Find where the given text appears and provide that cell's center as (X, Y) coordinate. 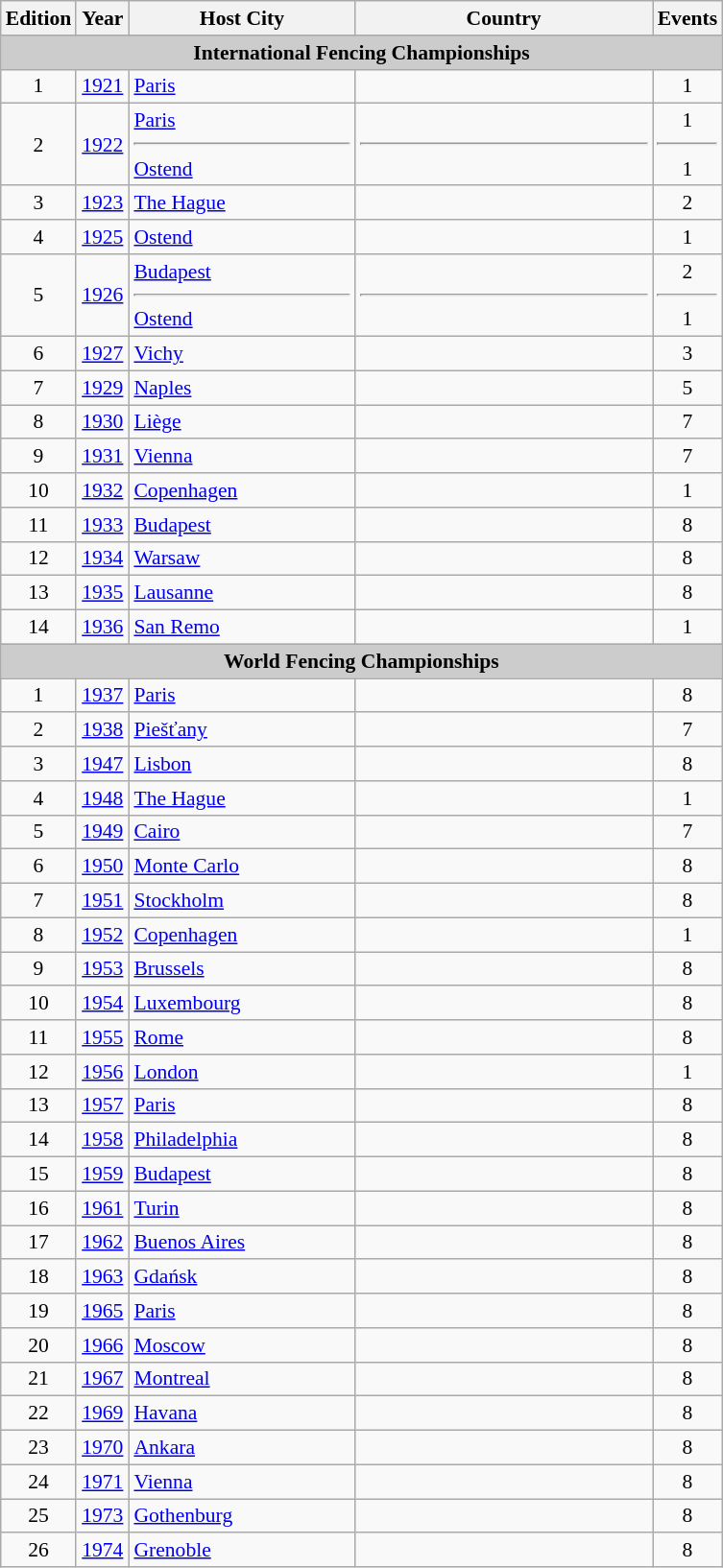
Cairo (242, 832)
26 (38, 1551)
1967 (102, 1379)
16 (38, 1208)
1953 (102, 969)
1923 (102, 203)
BudapestOstend (242, 296)
1951 (102, 901)
1932 (102, 490)
1973 (102, 1516)
19 (38, 1311)
Naples (242, 388)
1963 (102, 1277)
1954 (102, 1004)
ParisOstend (242, 145)
1937 (102, 696)
1947 (102, 764)
1971 (102, 1482)
15 (38, 1175)
Liège (242, 422)
1931 (102, 457)
Lisbon (242, 764)
Vichy (242, 354)
1921 (102, 86)
Country (504, 18)
Gothenburg (242, 1516)
1966 (102, 1345)
17 (38, 1243)
1974 (102, 1551)
Warsaw (242, 558)
1958 (102, 1140)
1933 (102, 525)
Luxembourg (242, 1004)
1965 (102, 1311)
Philadelphia (242, 1140)
Moscow (242, 1345)
18 (38, 1277)
1926 (102, 296)
Ankara (242, 1448)
1922 (102, 145)
1959 (102, 1175)
Havana (242, 1414)
Turin (242, 1208)
Lausanne (242, 593)
1949 (102, 832)
1952 (102, 935)
Brussels (242, 969)
1930 (102, 422)
1950 (102, 867)
1925 (102, 237)
Events (687, 18)
1929 (102, 388)
1961 (102, 1208)
Stockholm (242, 901)
1936 (102, 628)
1962 (102, 1243)
1934 (102, 558)
22 (38, 1414)
1969 (102, 1414)
International Fencing Championships (361, 53)
1935 (102, 593)
Montreal (242, 1379)
Host City (242, 18)
1955 (102, 1037)
Rome (242, 1037)
Piešťany (242, 730)
Gdańsk (242, 1277)
Ostend (242, 237)
Monte Carlo (242, 867)
Grenoble (242, 1551)
23 (38, 1448)
Year (102, 18)
24 (38, 1482)
1938 (102, 730)
1927 (102, 354)
25 (38, 1516)
World Fencing Championships (361, 661)
1970 (102, 1448)
Buenos Aires (242, 1243)
1948 (102, 798)
London (242, 1072)
San Remo (242, 628)
1957 (102, 1105)
1956 (102, 1072)
20 (38, 1345)
Edition (38, 18)
